Identify which cell holds the provided text, then report its [X, Y] central coordinate. 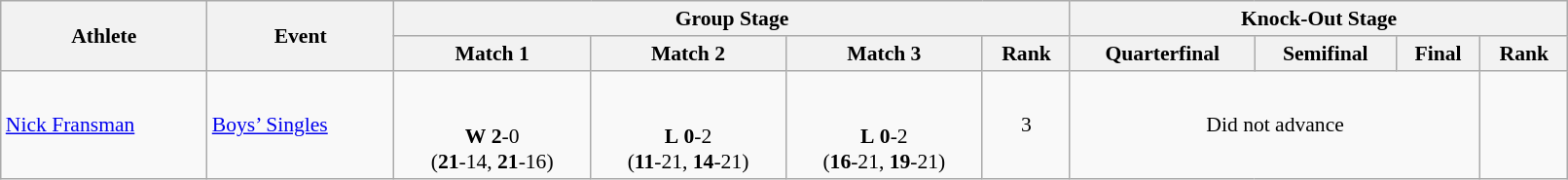
Semifinal [1326, 54]
Quarterfinal [1162, 54]
Nick Fransman [104, 125]
Did not advance [1275, 125]
Group Stage [732, 18]
Event [301, 35]
Athlete [104, 35]
Match 3 [884, 54]
Match 1 [492, 54]
3 [1026, 125]
Final [1438, 54]
Boys’ Singles [301, 125]
L 0-2 (11-21, 14-21) [688, 125]
L 0-2 (16-21, 19-21) [884, 125]
Match 2 [688, 54]
W 2-0 (21-14, 21-16) [492, 125]
Knock-Out Stage [1318, 18]
